Determine the [X, Y] coordinate at the center of the cell enclosing the given text.  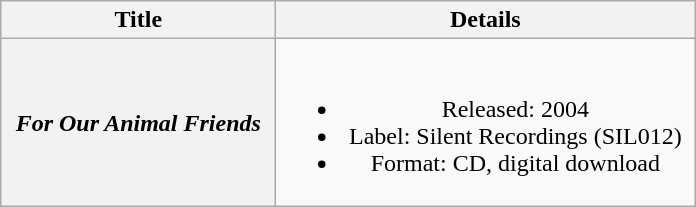
Released: 2004Label: Silent Recordings (SIL012)Format: CD, digital download [486, 122]
Details [486, 20]
For Our Animal Friends [138, 122]
Title [138, 20]
